Return [X, Y] of the center of cell containing provided text 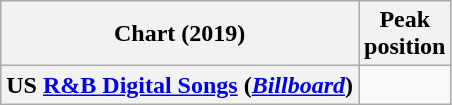
Peakposition [405, 34]
Chart (2019) [180, 34]
US R&B Digital Songs (Billboard) [180, 85]
